Scan for the cell matching the given text and deliver its [x, y] coordinate at center. 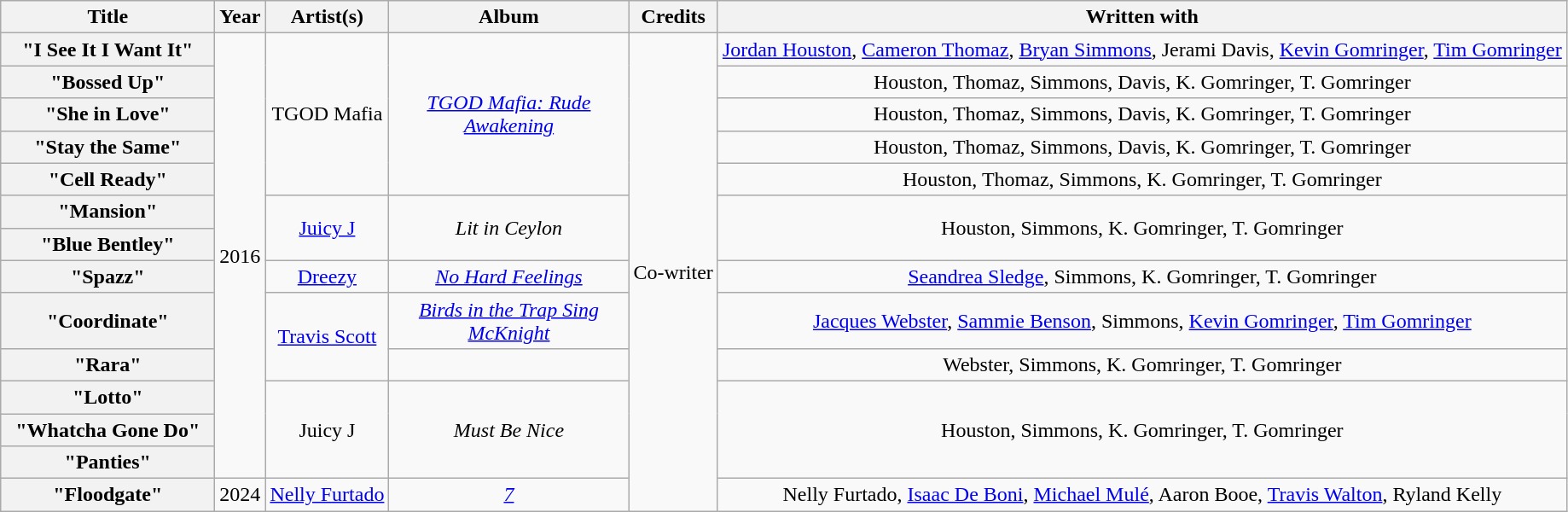
No Hard Feelings [508, 276]
"I See It I Want It" [107, 49]
Lit in Ceylon [508, 228]
"Coordinate" [107, 321]
"Whatcha Gone Do" [107, 429]
Year [241, 17]
"She in Love" [107, 114]
Must Be Nice [508, 429]
"Cell Ready" [107, 179]
7 [508, 495]
"Rara" [107, 364]
Nelly Furtado [328, 495]
Travis Scott [328, 336]
"Blue Bentley" [107, 244]
Nelly Furtado, Isaac De Boni, Michael Mulé, Aaron Booe, Travis Walton, Ryland Kelly [1141, 495]
Jordan Houston, Cameron Thomaz, Bryan Simmons, Jerami Davis, Kevin Gomringer, Tim Gomringer [1141, 49]
Album [508, 17]
Birds in the Trap Sing McKnight [508, 321]
Dreezy [328, 276]
2024 [241, 495]
"Stay the Same" [107, 147]
TGOD Mafia: Rude Awakening [508, 114]
"Mansion" [107, 212]
"Floodgate" [107, 495]
Title [107, 17]
Seandrea Sledge, Simmons, K. Gomringer, T. Gomringer [1141, 276]
2016 [241, 256]
"Bossed Up" [107, 82]
Artist(s) [328, 17]
Webster, Simmons, K. Gomringer, T. Gomringer [1141, 364]
Co-writer [673, 272]
Credits [673, 17]
Jacques Webster, Sammie Benson, Simmons, Kevin Gomringer, Tim Gomringer [1141, 321]
Written with [1141, 17]
"Lotto" [107, 397]
TGOD Mafia [328, 114]
Houston, Thomaz, Simmons, K. Gomringer, T. Gomringer [1141, 179]
"Spazz" [107, 276]
"Panties" [107, 463]
